Capture the cell that displays the provided text and extract its [x, y] central coordinate. 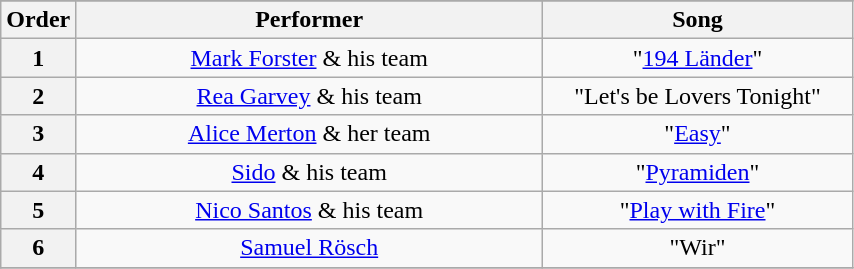
Sido & his team [310, 172]
4 [38, 172]
2 [38, 96]
Rea Garvey & his team [310, 96]
Performer [310, 20]
Alice Merton & her team [310, 134]
Song [698, 20]
"Let's be Lovers Tonight" [698, 96]
3 [38, 134]
Order [38, 20]
Nico Santos & his team [310, 210]
Mark Forster & his team [310, 58]
6 [38, 248]
"Easy" [698, 134]
1 [38, 58]
"Pyramiden" [698, 172]
"194 Länder" [698, 58]
"Play with Fire" [698, 210]
5 [38, 210]
"Wir" [698, 248]
Samuel Rösch [310, 248]
